Locate the cell with the specified text and output its [x, y] center coordinate. 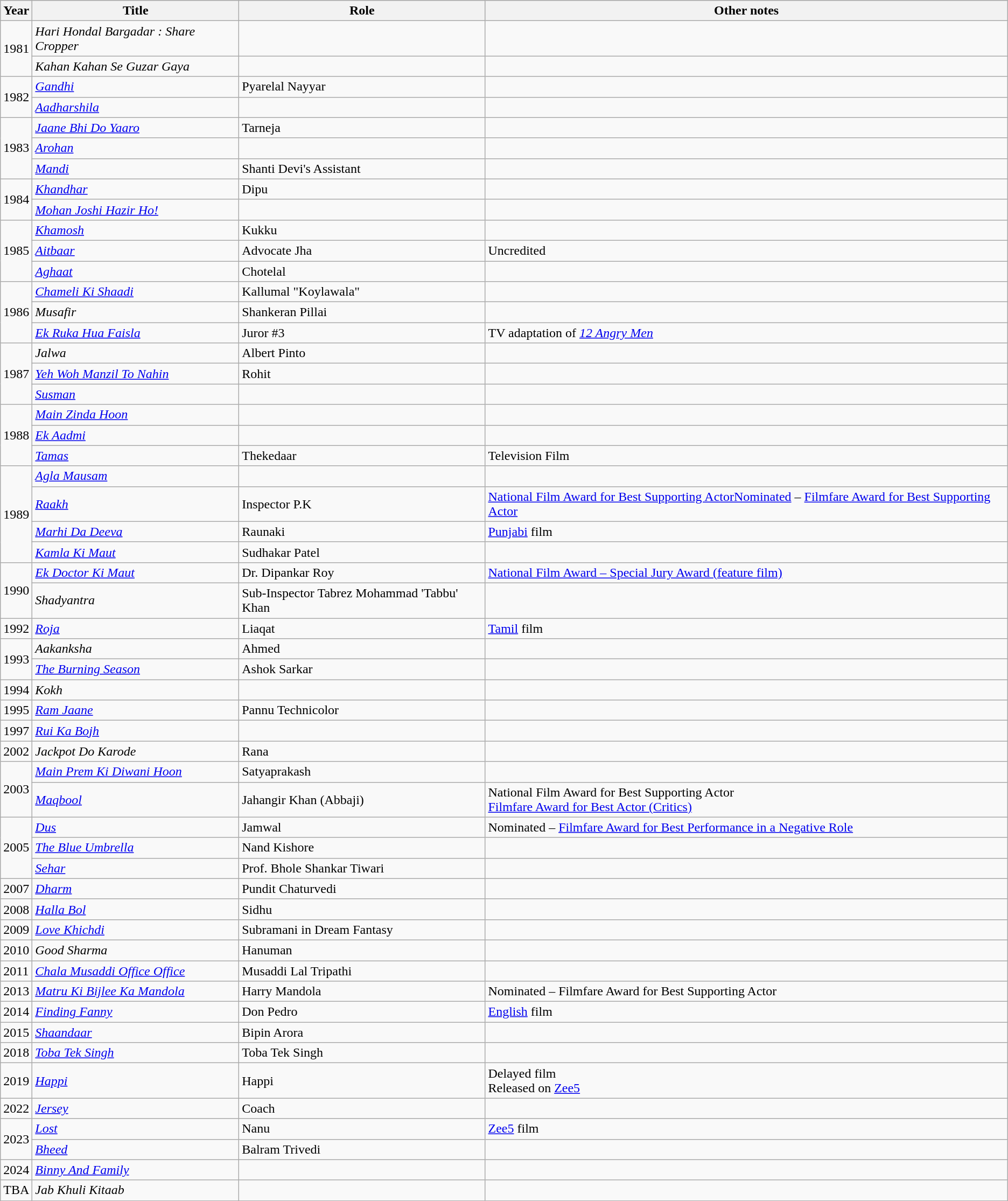
Jamwal [362, 827]
Kahan Kahan Se Guzar Gaya [136, 66]
National Film Award for Best Supporting ActorNominated – Filmfare Award for Best Supporting Actor [746, 504]
1989 [16, 514]
Juror #3 [362, 333]
Coach [362, 1108]
2018 [16, 1053]
Nand Kishore [362, 848]
Chameli Ki Shaadi [136, 292]
Don Pedro [362, 1012]
Kukku [362, 230]
Tamil film [746, 629]
Aghaat [136, 271]
Sidhu [362, 909]
Khamosh [136, 230]
Shanti Devi's Assistant [362, 169]
Jalwa [136, 353]
Balram Trivedi [362, 1149]
Nominated – Filmfare Award for Best Performance in a Negative Role [746, 827]
Musafir [136, 312]
Dipu [362, 189]
English film [746, 1012]
Title [136, 11]
Jab Khuli Kitaab [136, 1190]
2023 [16, 1139]
Kallumal "Koylawala" [362, 292]
Role [362, 11]
2005 [16, 848]
Binny And Family [136, 1170]
Khandhar [136, 189]
Ek Aadmi [136, 435]
Ek Ruka Hua Faisla [136, 333]
Zee5 film [746, 1129]
Chala Musaddi Office Office [136, 971]
Marhi Da Deeva [136, 532]
Mohan Joshi Hazir Ho! [136, 210]
Rana [362, 751]
2015 [16, 1032]
The Burning Season [136, 669]
Finding Fanny [136, 1012]
National Film Award for Best Supporting ActorFilmfare Award for Best Actor (Critics) [746, 799]
Inspector P.K [362, 504]
Television Film [746, 456]
Raakh [136, 504]
1982 [16, 97]
1997 [16, 731]
2013 [16, 991]
Arohan [136, 148]
2024 [16, 1170]
Main Zinda Hoon [136, 415]
Year [16, 11]
2011 [16, 971]
1985 [16, 250]
Yeh Woh Manzil To Nahin [136, 374]
2007 [16, 889]
Nominated – Filmfare Award for Best Supporting Actor [746, 991]
Halla Bol [136, 909]
Harry Mandola [362, 991]
Kamla Ki Maut [136, 552]
2010 [16, 950]
Tamas [136, 456]
Sub-Inspector Tabrez Mohammad 'Tabbu' Khan [362, 600]
Sehar [136, 868]
Gandhi [136, 87]
Raunaki [362, 532]
Maqbool [136, 799]
1987 [16, 374]
Jersey [136, 1108]
Liaqat [362, 629]
Shankeran Pillai [362, 312]
Rohit [362, 374]
Dharm [136, 889]
The Blue Umbrella [136, 848]
Pundit Chaturvedi [362, 889]
1983 [16, 148]
Dus [136, 827]
Main Prem Ki Diwani Hoon [136, 772]
Sudhakar Patel [362, 552]
Shadyantra [136, 600]
1981 [16, 48]
Tarneja [362, 128]
Jackpot Do Karode [136, 751]
1995 [16, 710]
1984 [16, 199]
1988 [16, 435]
Hari Hondal Bargadar : Share Cropper [136, 39]
Jahangir Khan (Abbaji) [362, 799]
Mandi [136, 169]
Susman [136, 394]
TBA [16, 1190]
Kokh [136, 690]
1992 [16, 629]
1990 [16, 590]
Good Sharma [136, 950]
Punjabi film [746, 532]
Other notes [746, 11]
Advocate Jha [362, 250]
2022 [16, 1108]
Nanu [362, 1129]
1986 [16, 312]
Bheed [136, 1149]
National Film Award – Special Jury Award (feature film) [746, 572]
2014 [16, 1012]
Uncredited [746, 250]
Pannu Technicolor [362, 710]
TV adaptation of 12 Angry Men [746, 333]
Albert Pinto [362, 353]
Ek Doctor Ki Maut [136, 572]
Dr. Dipankar Roy [362, 572]
Delayed filmReleased on Zee5 [746, 1080]
Jaane Bhi Do Yaaro [136, 128]
Satyaprakash [362, 772]
2008 [16, 909]
Ashok Sarkar [362, 669]
Bipin Arora [362, 1032]
Subramani in Dream Fantasy [362, 930]
Chotelal [362, 271]
Matru Ki Bijlee Ka Mandola [136, 991]
Aitbaar [136, 250]
Thekedaar [362, 456]
Aadharshila [136, 107]
Musaddi Lal Tripathi [362, 971]
Hanuman [362, 950]
Pyarelal Nayyar [362, 87]
Roja [136, 629]
2003 [16, 790]
Lost [136, 1129]
Ram Jaane [136, 710]
Prof. Bhole Shankar Tiwari [362, 868]
Rui Ka Bojh [136, 731]
2009 [16, 930]
2002 [16, 751]
1994 [16, 690]
Ahmed [362, 649]
1993 [16, 659]
2019 [16, 1080]
Aakanksha [136, 649]
Shaandaar [136, 1032]
Love Khichdi [136, 930]
Agla Mausam [136, 476]
